From the cell containing the given text, extract its center point as [x, y] coordinate. 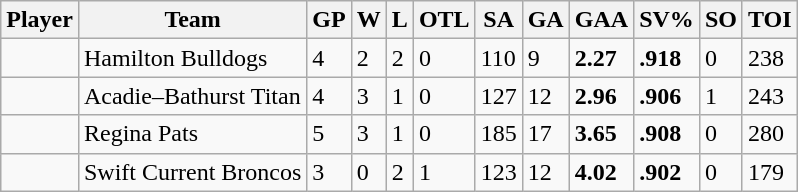
2.27 [601, 58]
.918 [667, 58]
.906 [667, 96]
GA [546, 20]
SA [498, 20]
Acadie–Bathurst Titan [192, 96]
Regina Pats [192, 134]
5 [329, 134]
L [400, 20]
SO [720, 20]
243 [770, 96]
.908 [667, 134]
Player [40, 20]
123 [498, 172]
185 [498, 134]
2.96 [601, 96]
GP [329, 20]
238 [770, 58]
Hamilton Bulldogs [192, 58]
110 [498, 58]
17 [546, 134]
9 [546, 58]
Team [192, 20]
OTL [444, 20]
179 [770, 172]
280 [770, 134]
W [368, 20]
Swift Current Broncos [192, 172]
GAA [601, 20]
3.65 [601, 134]
127 [498, 96]
4.02 [601, 172]
SV% [667, 20]
.902 [667, 172]
TOI [770, 20]
